Capture the cell that displays the provided text and extract its [X, Y] central coordinate. 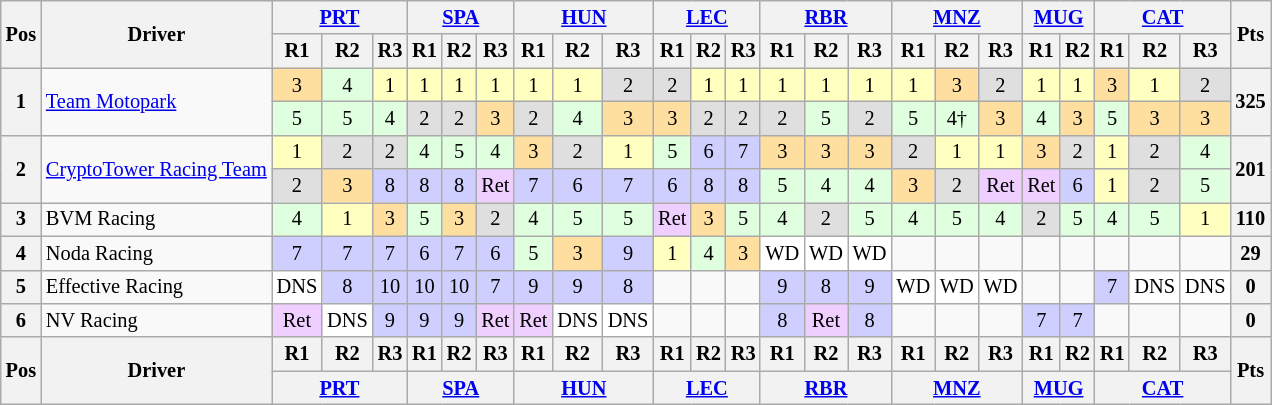
Team Motopark [156, 102]
Noda Racing [156, 253]
BVM Racing [156, 219]
Effective Racing [156, 287]
110 [1250, 219]
CryptoTower Racing Team [156, 168]
201 [1250, 168]
4† [957, 118]
NV Racing [156, 320]
29 [1250, 253]
325 [1250, 102]
